For the text-containing cell, return its midpoint in (X, Y) coordinate format. 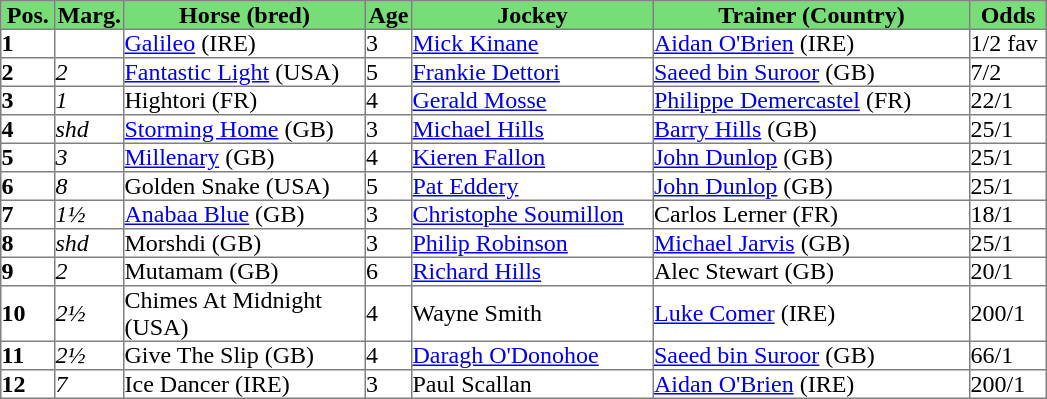
Marg. (90, 15)
Frankie Dettori (533, 72)
Horse (bred) (245, 15)
Age (388, 15)
Barry Hills (GB) (811, 129)
Mutamam (GB) (245, 271)
Alec Stewart (GB) (811, 271)
Jockey (533, 15)
11 (28, 355)
Gerald Mosse (533, 100)
Millenary (GB) (245, 157)
Morshdi (GB) (245, 243)
Pos. (28, 15)
Give The Slip (GB) (245, 355)
Anabaa Blue (GB) (245, 214)
Trainer (Country) (811, 15)
Richard Hills (533, 271)
9 (28, 271)
Carlos Lerner (FR) (811, 214)
20/1 (1008, 271)
12 (28, 384)
18/1 (1008, 214)
Chimes At Midnight (USA) (245, 314)
Philippe Demercastel (FR) (811, 100)
Kieren Fallon (533, 157)
Fantastic Light (USA) (245, 72)
Luke Comer (IRE) (811, 314)
Galileo (IRE) (245, 43)
22/1 (1008, 100)
Golden Snake (USA) (245, 186)
1½ (90, 214)
Mick Kinane (533, 43)
Wayne Smith (533, 314)
Odds (1008, 15)
10 (28, 314)
1/2 fav (1008, 43)
Michael Jarvis (GB) (811, 243)
Michael Hills (533, 129)
Philip Robinson (533, 243)
Storming Home (GB) (245, 129)
Hightori (FR) (245, 100)
Ice Dancer (IRE) (245, 384)
7/2 (1008, 72)
Christophe Soumillon (533, 214)
Daragh O'Donohoe (533, 355)
Paul Scallan (533, 384)
Pat Eddery (533, 186)
66/1 (1008, 355)
